From the cell containing the given text, extract its center point as (x, y) coordinate. 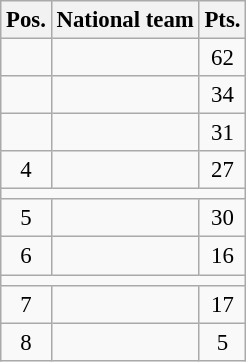
7 (26, 304)
27 (222, 170)
National team (125, 20)
16 (222, 256)
4 (26, 170)
30 (222, 219)
17 (222, 304)
6 (26, 256)
34 (222, 95)
Pos. (26, 20)
Pts. (222, 20)
31 (222, 133)
8 (26, 342)
62 (222, 58)
